Detect which cell encompasses the target text, then output its (X, Y) center coordinate. 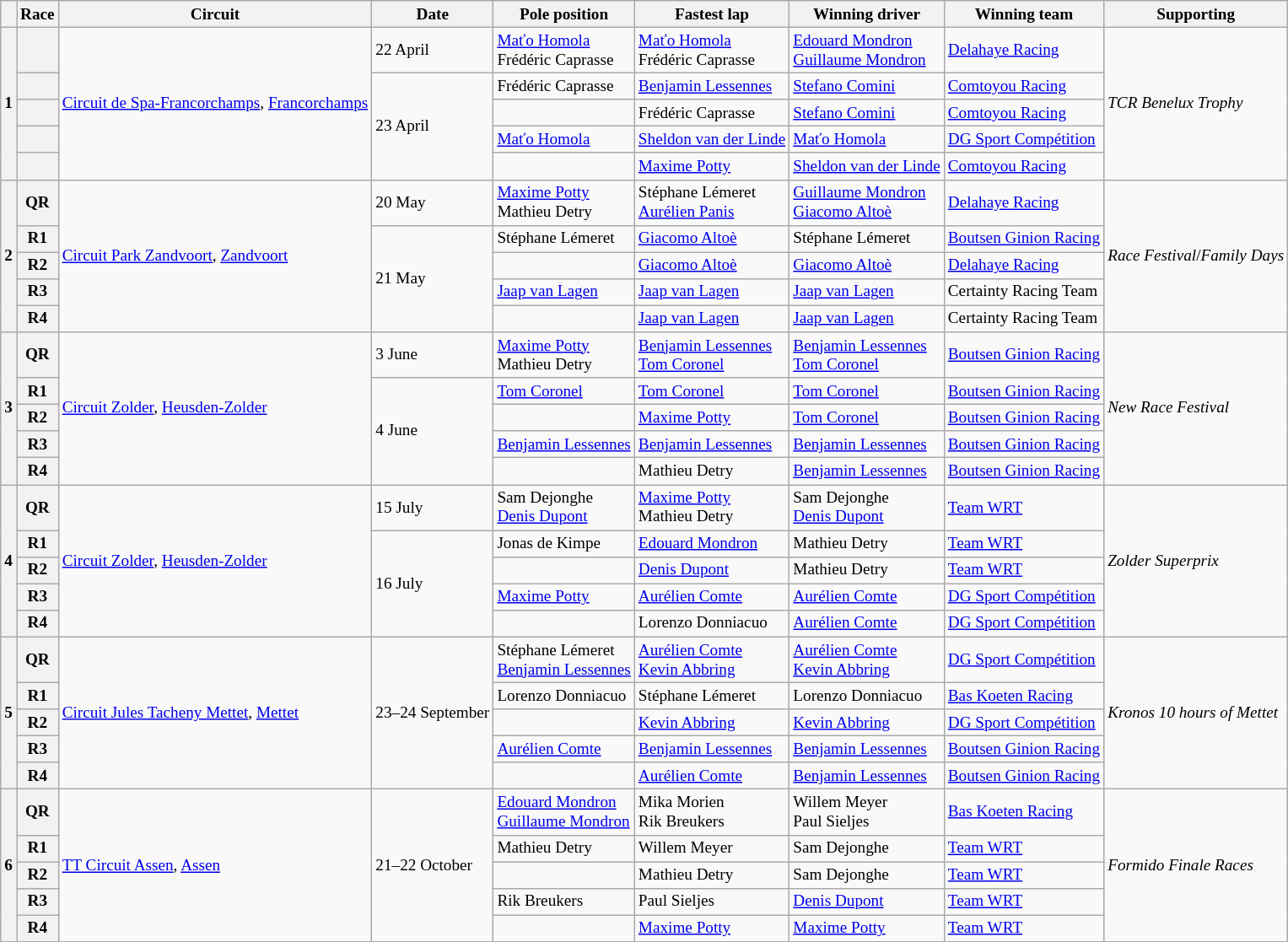
TT Circuit Assen, Assen (215, 865)
Circuit Jules Tacheny Mettet, Mettet (215, 713)
Jonas de Kimpe (563, 543)
Edouard Mondron (712, 543)
Formido Finale Races (1196, 865)
23 April (433, 126)
Pole position (563, 14)
3 (8, 408)
2 (8, 256)
5 (8, 713)
Winning team (1024, 14)
22 April (433, 50)
New Race Festival (1196, 408)
Date (433, 14)
Rik Breukers (563, 902)
Circuit Park Zandvoort, Zandvoort (215, 256)
21–22 October (433, 865)
Fastest lap (712, 14)
Stéphane Lémeret Benjamin Lessennes (563, 659)
Willem Meyer (712, 848)
Guillaume Mondron Giacomo Altoè (867, 202)
4 June (433, 432)
TCR Benelux Trophy (1196, 103)
16 July (433, 584)
15 July (433, 507)
21 May (433, 278)
Paul Sieljes (712, 902)
Circuit de Spa-Francorchamps, Francorchamps (215, 103)
Race Festival/Family Days (1196, 256)
20 May (433, 202)
6 (8, 865)
1 (8, 103)
Stéphane Lémeret Aurélien Panis (712, 202)
Kronos 10 hours of Mettet (1196, 713)
Winning driver (867, 14)
Willem Meyer Paul Sieljes (867, 812)
23–24 September (433, 713)
Supporting (1196, 14)
Mika Morien Rik Breukers (712, 812)
Race (38, 14)
4 (8, 560)
Circuit (215, 14)
Zolder Superprix (1196, 560)
3 June (433, 355)
